From the cell containing the given text, extract its center point as [X, Y] coordinate. 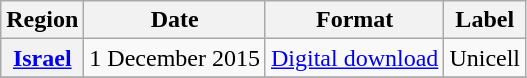
Date [175, 20]
Digital download [354, 58]
Label [485, 20]
Region [42, 20]
1 December 2015 [175, 58]
Israel [42, 58]
Unicell [485, 58]
Format [354, 20]
